Find where the given text appears and provide that cell's center as [x, y] coordinate. 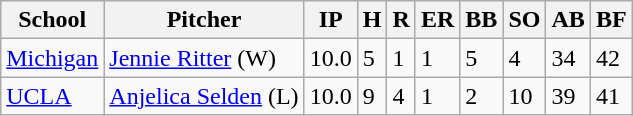
Pitcher [204, 20]
Anjelica Selden (L) [204, 96]
R [401, 20]
IP [330, 20]
42 [611, 58]
UCLA [52, 96]
10 [524, 96]
School [52, 20]
SO [524, 20]
AB [568, 20]
Jennie Ritter (W) [204, 58]
34 [568, 58]
2 [482, 96]
9 [372, 96]
H [372, 20]
ER [437, 20]
41 [611, 96]
Michigan [52, 58]
39 [568, 96]
BF [611, 20]
BB [482, 20]
